Search for the cell housing the specified text and yield its [x, y] center coordinate. 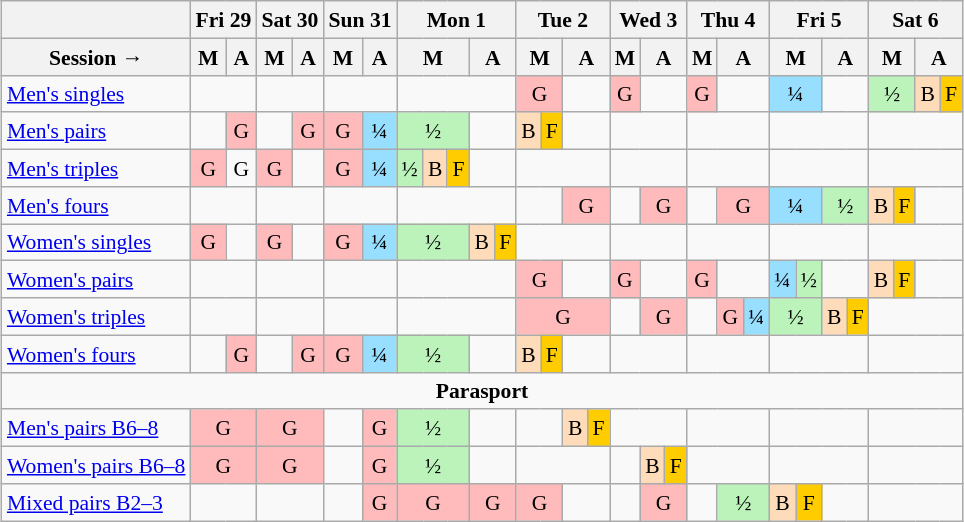
Fri 5 [818, 20]
Sun 31 [360, 20]
Parasport [482, 390]
Fri 29 [223, 20]
Session → [96, 56]
Sat 30 [290, 20]
Men's triples [96, 168]
Sat 6 [916, 20]
Men's pairs B6–8 [96, 428]
Women's pairs B6–8 [96, 464]
Thu 4 [728, 20]
Women's triples [96, 316]
Tue 2 [562, 20]
Mixed pairs B2–3 [96, 502]
Women's pairs [96, 280]
Men's singles [96, 94]
Wed 3 [648, 20]
Women's singles [96, 242]
Men's pairs [96, 130]
Women's fours [96, 354]
Mon 1 [457, 20]
Men's fours [96, 204]
